Return the (x, y) coordinate for the center point of the cell that contains the specified text.  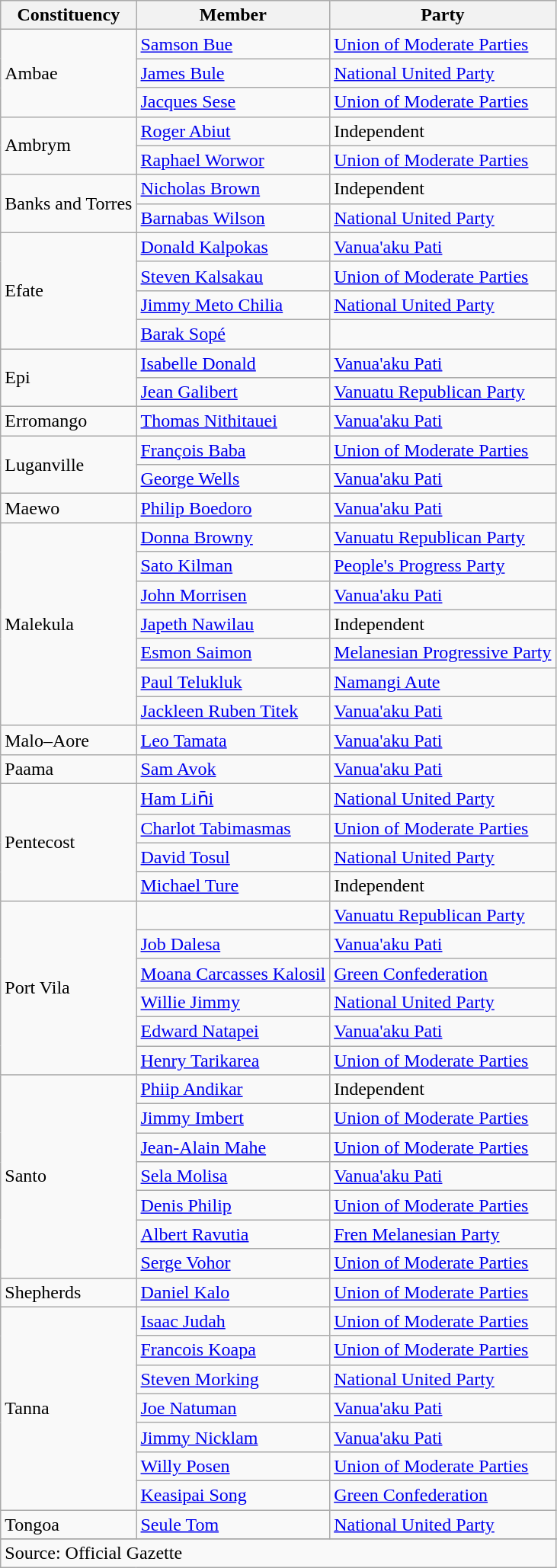
Francois Koapa (233, 1350)
Steven Morking (233, 1379)
Philip Boedoro (233, 508)
Japeth Nawilau (233, 624)
Efate (69, 290)
Denis Philip (233, 1205)
Constituency (69, 15)
Charlot Tabimasmas (233, 828)
Edward Natapei (233, 1031)
Jimmy Meto Chilia (233, 305)
Malo–Aore (69, 740)
Henry Tarikarea (233, 1060)
Jean Galibert (233, 392)
Paama (69, 769)
Steven Kalsakau (233, 276)
Donald Kalpokas (233, 247)
Ambae (69, 73)
Ambrym (69, 146)
People's Progress Party (443, 566)
Barak Sopé (233, 334)
Member (233, 15)
Malekula (69, 624)
Esmon Saimon (233, 653)
Jimmy Nicklam (233, 1437)
Erromango (69, 421)
Phiip Andikar (233, 1090)
Willie Jimmy (233, 1002)
Banks and Torres (69, 203)
Isaac Judah (233, 1321)
Seule Tom (233, 1525)
Daniel Kalo (233, 1292)
Fren Melanesian Party (443, 1234)
Port Vila (69, 987)
Jimmy Imbert (233, 1118)
Luganville (69, 465)
Santo (69, 1176)
Sato Kilman (233, 566)
Willy Posen (233, 1466)
Maewo (69, 508)
Job Dalesa (233, 944)
Party (443, 15)
Ham Lin̄i (233, 798)
Jacques Sese (233, 102)
Thomas Nithitauei (233, 421)
Moana Carcasses Kalosil (233, 973)
Sela Molisa (233, 1176)
Michael Ture (233, 886)
Isabelle Donald (233, 363)
Samson Bue (233, 44)
Keasipai Song (233, 1495)
Nicholas Brown (233, 189)
Albert Ravutia (233, 1234)
Melanesian Progressive Party (443, 653)
Jean-Alain Mahe (233, 1147)
Tanna (69, 1408)
Epi (69, 378)
David Tosul (233, 857)
Sam Avok (233, 769)
Donna Browny (233, 537)
Raphael Worwor (233, 160)
Serge Vohor (233, 1263)
James Bule (233, 73)
Source: Official Gazette (278, 1554)
George Wells (233, 479)
Leo Tamata (233, 740)
Joe Natuman (233, 1408)
Paul Telukluk (233, 682)
Namangi Aute (443, 682)
John Morrisen (233, 595)
Tongoa (69, 1525)
Pentecost (69, 842)
Jackleen Ruben Titek (233, 711)
Barnabas Wilson (233, 218)
Roger Abiut (233, 131)
François Baba (233, 450)
Shepherds (69, 1292)
